For the text-containing cell, return its midpoint in [x, y] coordinate format. 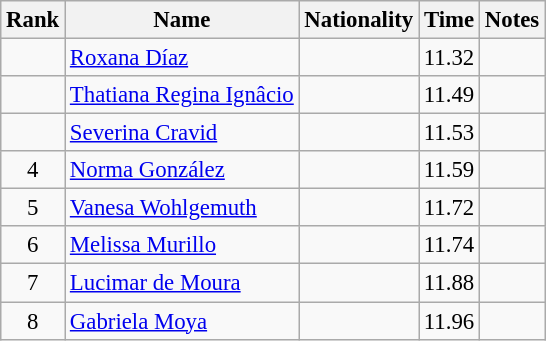
11.74 [450, 245]
Name [182, 20]
5 [33, 208]
11.53 [450, 133]
Gabriela Moya [182, 321]
Rank [33, 20]
11.88 [450, 283]
Time [450, 20]
11.96 [450, 321]
8 [33, 321]
11.59 [450, 170]
11.32 [450, 58]
Roxana Díaz [182, 58]
Thatiana Regina Ignâcio [182, 95]
Severina Cravid [182, 133]
11.49 [450, 95]
Notes [512, 20]
Lucimar de Moura [182, 283]
Vanesa Wohlgemuth [182, 208]
Norma González [182, 170]
7 [33, 283]
4 [33, 170]
11.72 [450, 208]
6 [33, 245]
Melissa Murillo [182, 245]
Nationality [358, 20]
